Locate the cell with the specified text and output its [x, y] center coordinate. 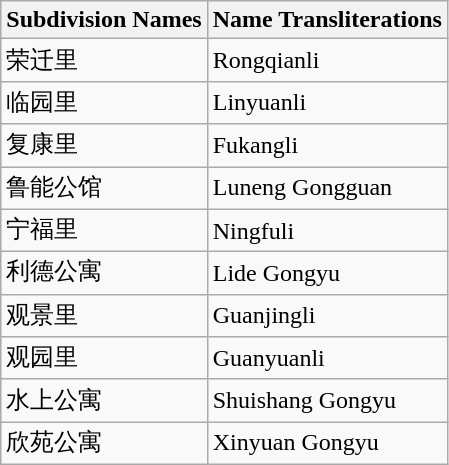
Linyuanli [327, 102]
Name Transliterations [327, 20]
Guanjingli [327, 316]
观园里 [104, 358]
Subdivision Names [104, 20]
Luneng Gongguan [327, 188]
水上公寓 [104, 400]
观景里 [104, 316]
复康里 [104, 146]
利德公寓 [104, 274]
宁福里 [104, 230]
鲁能公馆 [104, 188]
Fukangli [327, 146]
荣迁里 [104, 60]
临园里 [104, 102]
Lide Gongyu [327, 274]
Xinyuan Gongyu [327, 444]
Rongqianli [327, 60]
Ningfuli [327, 230]
欣苑公寓 [104, 444]
Guanyuanli [327, 358]
Shuishang Gongyu [327, 400]
